Provide the (X, Y) coordinate of the cell's center where the given text is located.  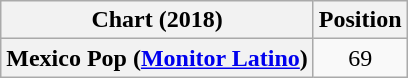
Mexico Pop (Monitor Latino) (158, 58)
Chart (2018) (158, 20)
Position (360, 20)
69 (360, 58)
